Identify which cell holds the provided text, then report its (X, Y) central coordinate. 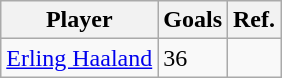
Ref. (254, 20)
Player (80, 20)
Goals (193, 20)
36 (193, 58)
Erling Haaland (80, 58)
